Return the (x, y) coordinate for the center point of the cell that contains the specified text.  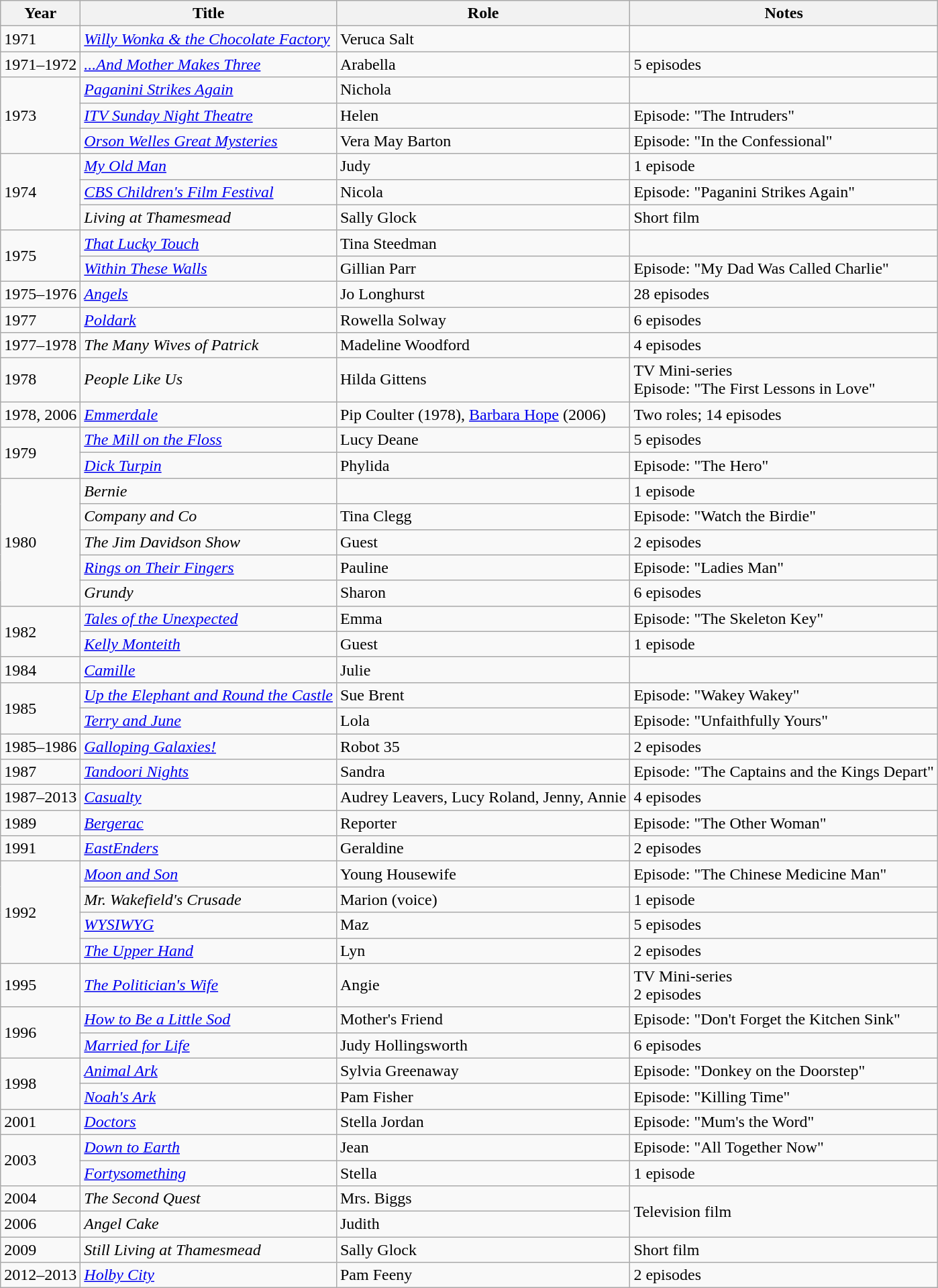
1989 (40, 823)
Episode: "My Dad Was Called Charlie" (784, 268)
Jean (483, 1147)
Lola (483, 720)
1979 (40, 453)
Arabella (483, 64)
Angie (483, 985)
Title (209, 13)
Reporter (483, 823)
Robot 35 (483, 747)
How to Be a Little Sod (209, 1020)
2004 (40, 1199)
Bergerac (209, 823)
Camille (209, 669)
Episode: "The Chinese Medicine Man" (784, 874)
Poldark (209, 320)
The Mill on the Floss (209, 440)
Paganini Strikes Again (209, 90)
The Upper Hand (209, 951)
WYSIWYG (209, 925)
1987–2013 (40, 798)
Tina Steedman (483, 243)
The Second Quest (209, 1199)
1996 (40, 1032)
1991 (40, 849)
Galloping Galaxies! (209, 747)
Orson Welles Great Mysteries (209, 141)
1975 (40, 256)
Episode: "The Other Woman" (784, 823)
Emma (483, 619)
Episode: "The Captains and the Kings Depart" (784, 772)
Helen (483, 115)
1995 (40, 985)
Angel Cake (209, 1224)
1985–1986 (40, 747)
Episode: "Paganini Strikes Again" (784, 192)
Mr. Wakefield's Crusade (209, 900)
Tales of the Unexpected (209, 619)
Episode: "All Together Now" (784, 1147)
1971–1972 (40, 64)
Jo Longhurst (483, 294)
Tina Clegg (483, 517)
Rings on Their Fingers (209, 568)
Episode: "Don't Forget the Kitchen Sink" (784, 1020)
Maz (483, 925)
Sandra (483, 772)
Two roles; 14 episodes (784, 415)
2006 (40, 1224)
Nicola (483, 192)
The Politician's Wife (209, 985)
Company and Co (209, 517)
Madeline Woodford (483, 345)
Living at Thamesmead (209, 217)
Stella (483, 1173)
Doctors (209, 1122)
EastEnders (209, 849)
Mrs. Biggs (483, 1199)
The Many Wives of Patrick (209, 345)
Audrey Leavers, Lucy Roland, Jenny, Annie (483, 798)
1987 (40, 772)
Episode: "Wakey Wakey" (784, 695)
Emmerdale (209, 415)
Episode: "The Intruders" (784, 115)
Within These Walls (209, 268)
CBS Children's Film Festival (209, 192)
Dick Turpin (209, 466)
That Lucky Touch (209, 243)
1974 (40, 192)
Married for Life (209, 1045)
Episode: "Unfaithfully Yours" (784, 720)
Stella Jordan (483, 1122)
...And Mother Makes Three (209, 64)
Notes (784, 13)
Casualty (209, 798)
Phylida (483, 466)
2001 (40, 1122)
Kelly Monteith (209, 644)
1975–1976 (40, 294)
Gillian Parr (483, 268)
Noah's Ark (209, 1096)
Animal Ark (209, 1071)
Sharon (483, 593)
TV Mini-seriesEpisode: "The First Lessons in Love" (784, 380)
Episode: "The Hero" (784, 466)
1977–1978 (40, 345)
Up the Elephant and Round the Castle (209, 695)
Young Housewife (483, 874)
Rowella Solway (483, 320)
Mother's Friend (483, 1020)
Lyn (483, 951)
Episode: "Donkey on the Doorstep" (784, 1071)
Year (40, 13)
Judith (483, 1224)
Hilda Gittens (483, 380)
2009 (40, 1250)
Episode: "The Skeleton Key" (784, 619)
Grundy (209, 593)
Moon and Son (209, 874)
Holby City (209, 1275)
Willy Wonka & the Chocolate Factory (209, 39)
1978, 2006 (40, 415)
TV Mini-series2 episodes (784, 985)
1978 (40, 380)
Pauline (483, 568)
People Like Us (209, 380)
Episode: "Watch the Birdie" (784, 517)
The Jim Davidson Show (209, 542)
Tandoori Nights (209, 772)
Down to Earth (209, 1147)
1977 (40, 320)
Marion (voice) (483, 900)
Julie (483, 669)
Pam Feeny (483, 1275)
Pip Coulter (1978), Barbara Hope (2006) (483, 415)
Fortysomething (209, 1173)
Television film (784, 1212)
1971 (40, 39)
1982 (40, 631)
Episode: "Ladies Man" (784, 568)
Angels (209, 294)
Terry and June (209, 720)
1973 (40, 115)
2012–2013 (40, 1275)
Veruca Salt (483, 39)
Sue Brent (483, 695)
28 episodes (784, 294)
1984 (40, 669)
Role (483, 13)
Episode: "Killing Time" (784, 1096)
My Old Man (209, 166)
Nichola (483, 90)
Geraldine (483, 849)
Judy (483, 166)
2003 (40, 1160)
Sylvia Greenaway (483, 1071)
1992 (40, 912)
ITV Sunday Night Theatre (209, 115)
1980 (40, 542)
Judy Hollingsworth (483, 1045)
1998 (40, 1083)
Still Living at Thamesmead (209, 1250)
Episode: "In the Confessional" (784, 141)
Episode: "Mum's the Word" (784, 1122)
Lucy Deane (483, 440)
Pam Fisher (483, 1096)
1985 (40, 708)
Bernie (209, 491)
Vera May Barton (483, 141)
